Capture the cell that displays the provided text and extract its (x, y) central coordinate. 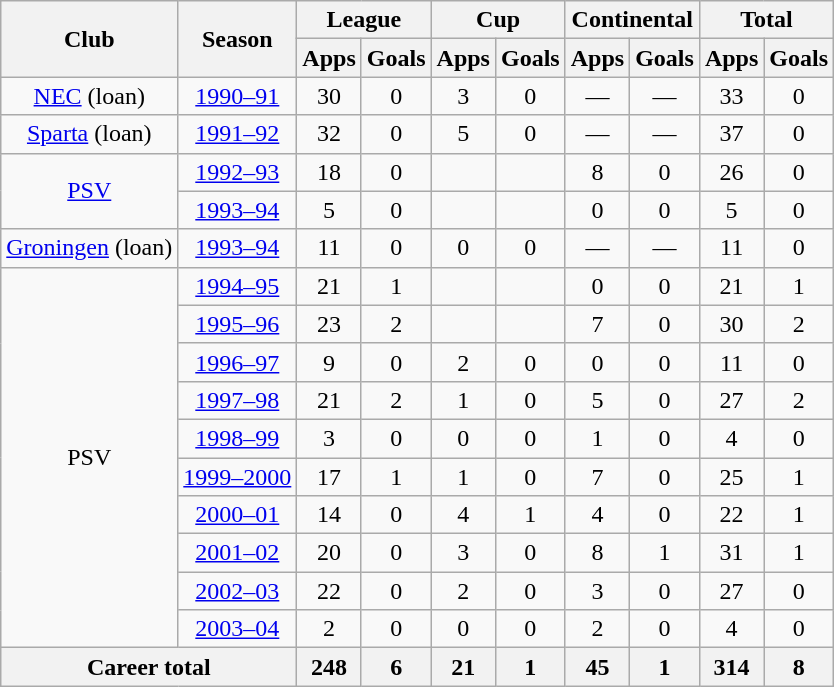
1991–92 (238, 134)
37 (731, 134)
League (364, 20)
Groningen (loan) (90, 248)
1998–99 (238, 438)
45 (597, 667)
Cup (498, 20)
Career total (149, 667)
17 (329, 477)
314 (731, 667)
26 (731, 172)
31 (731, 553)
2001–02 (238, 553)
Continental (632, 20)
1999–2000 (238, 477)
9 (329, 362)
Club (90, 39)
32 (329, 134)
1992–93 (238, 172)
14 (329, 515)
33 (731, 96)
1996–97 (238, 362)
23 (329, 324)
248 (329, 667)
18 (329, 172)
20 (329, 553)
Season (238, 39)
25 (731, 477)
Total (766, 20)
1994–95 (238, 286)
1995–96 (238, 324)
6 (396, 667)
NEC (loan) (90, 96)
2000–01 (238, 515)
2003–04 (238, 629)
Sparta (loan) (90, 134)
2002–03 (238, 591)
1990–91 (238, 96)
1997–98 (238, 400)
